Return [x, y] of the center of cell containing provided text 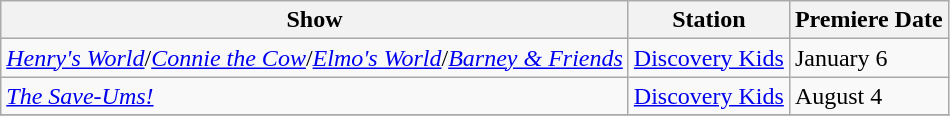
August 4 [868, 96]
January 6 [868, 58]
Show [315, 20]
Henry's World/Connie the Cow/Elmo's World/Barney & Friends [315, 58]
Station [708, 20]
Premiere Date [868, 20]
The Save-Ums! [315, 96]
